Output the (X, Y) coordinate of the center of the cell containing the given text.  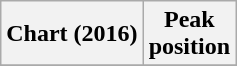
Chart (2016) (72, 34)
Peakposition (189, 34)
